Extract the (x, y) coordinate from the center of the cell holding the provided text.  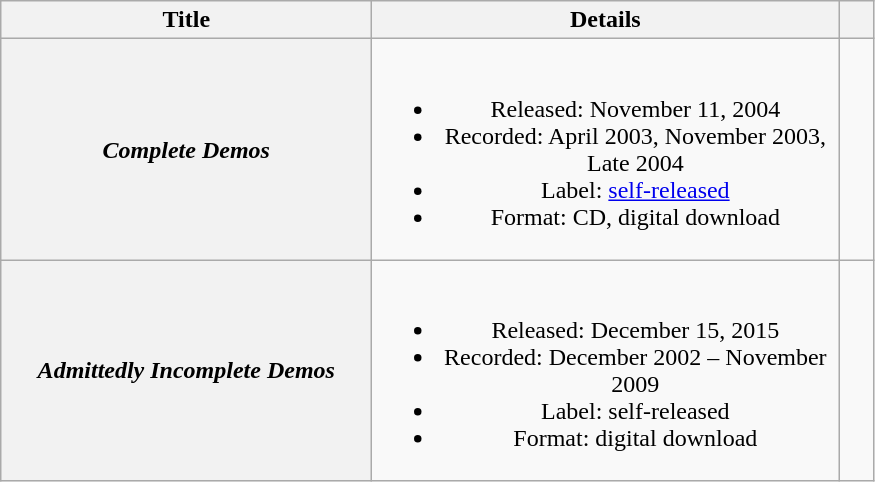
Title (186, 20)
Details (606, 20)
Complete Demos (186, 150)
Admittedly Incomplete Demos (186, 370)
Released: November 11, 2004Recorded: April 2003, November 2003, Late 2004Label: self-releasedFormat: CD, digital download (606, 150)
Released: December 15, 2015Recorded: December 2002 – November 2009Label: self-releasedFormat: digital download (606, 370)
